Locate the cell with the specified text and output its [X, Y] center coordinate. 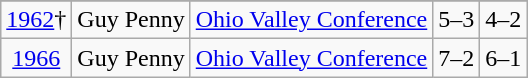
5–3 [456, 20]
7–2 [456, 58]
1966 [36, 58]
6–1 [504, 58]
4–2 [504, 20]
1962† [36, 20]
